Identify which cell holds the provided text, then report its (X, Y) central coordinate. 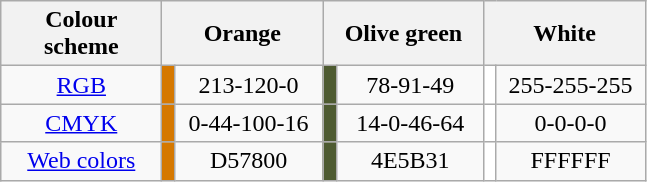
255-255-255 (570, 85)
4E5B31 (410, 161)
Colour scheme (82, 34)
0-0-0-0 (570, 123)
FFFFFF (570, 161)
Web colors (82, 161)
0-44-100-16 (248, 123)
RGB (82, 85)
D57800 (248, 161)
213-120-0 (248, 85)
14-0-46-64 (410, 123)
White (564, 34)
Orange (242, 34)
78-91-49 (410, 85)
Olive green (404, 34)
CMYK (82, 123)
